From the cell containing the given text, extract its center point as (x, y) coordinate. 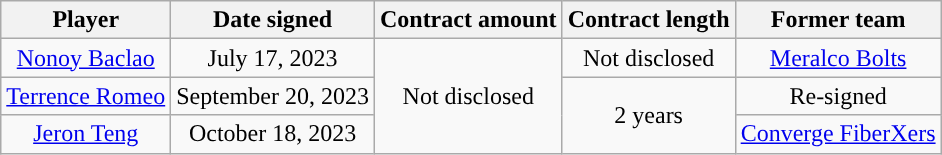
September 20, 2023 (273, 96)
Meralco Bolts (838, 58)
Nonoy Baclao (86, 58)
Player (86, 20)
Terrence Romeo (86, 96)
July 17, 2023 (273, 58)
October 18, 2023 (273, 134)
Contract length (648, 20)
Date signed (273, 20)
Jeron Teng (86, 134)
2 years (648, 115)
Re-signed (838, 96)
Converge FiberXers (838, 134)
Former team (838, 20)
Contract amount (468, 20)
